Find where the given text appears and provide that cell's center as [X, Y] coordinate. 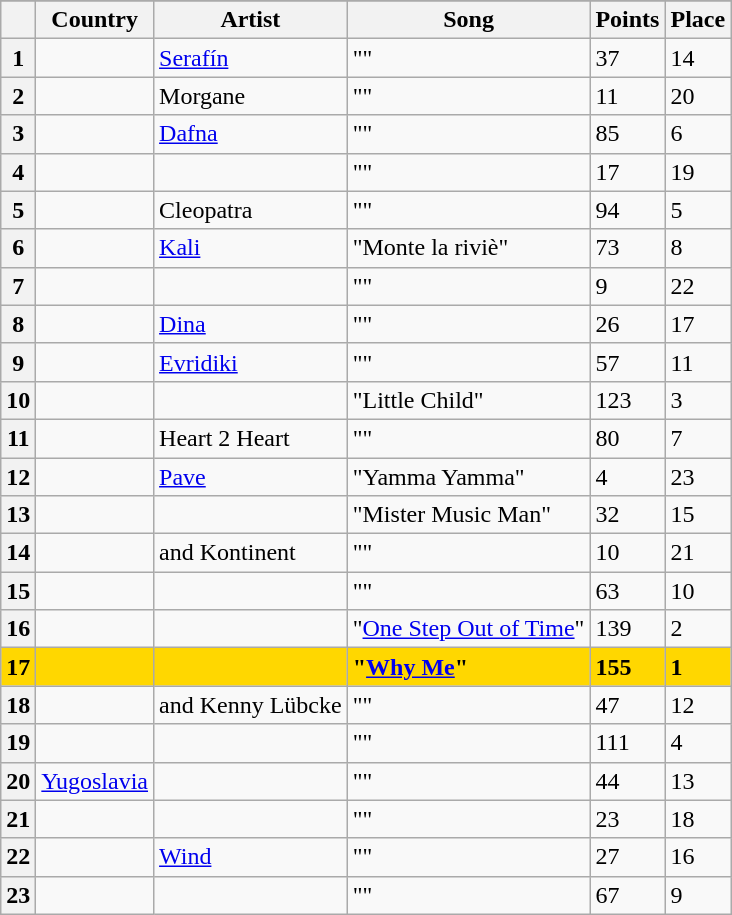
Dina [251, 324]
Song [468, 20]
"Yamma Yamma" [468, 477]
139 [628, 629]
Evridiki [251, 362]
Points [628, 20]
"Mister Music Man" [468, 515]
44 [628, 781]
57 [628, 362]
Kali [251, 248]
Country [95, 20]
Yugoslavia [95, 781]
32 [628, 515]
155 [628, 667]
67 [628, 895]
Heart 2 Heart [251, 438]
"Monte la riviè" [468, 248]
and Kenny Lübcke [251, 705]
Cleopatra [251, 210]
37 [628, 58]
85 [628, 134]
Serafín [251, 58]
Place [698, 20]
47 [628, 705]
80 [628, 438]
111 [628, 743]
Dafna [251, 134]
Morgane [251, 96]
Pave [251, 477]
"Why Me" [468, 667]
"Little Child" [468, 400]
"One Step Out of Time" [468, 629]
123 [628, 400]
63 [628, 591]
73 [628, 248]
Artist [251, 20]
Wind [251, 857]
and Kontinent [251, 553]
27 [628, 857]
26 [628, 324]
94 [628, 210]
